From the cell containing the given text, extract its center point as [X, Y] coordinate. 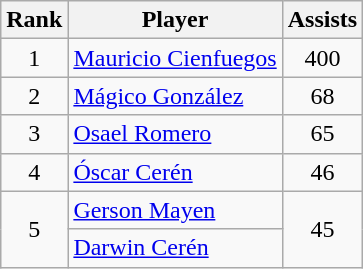
45 [322, 229]
400 [322, 58]
3 [34, 134]
Assists [322, 20]
68 [322, 96]
Rank [34, 20]
65 [322, 134]
Óscar Cerén [175, 172]
4 [34, 172]
5 [34, 229]
Osael Romero [175, 134]
Darwin Cerén [175, 248]
Player [175, 20]
2 [34, 96]
Mauricio Cienfuegos [175, 58]
1 [34, 58]
46 [322, 172]
Gerson Mayen [175, 210]
Mágico González [175, 96]
